Extract the [x, y] coordinate from the center of the cell holding the provided text.  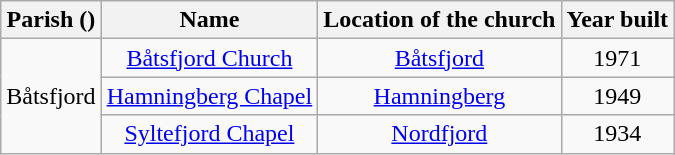
Parish () [51, 20]
Nordfjord [440, 134]
Båtsfjord Church [210, 58]
1934 [618, 134]
Year built [618, 20]
Name [210, 20]
Syltefjord Chapel [210, 134]
Hamningberg [440, 96]
Location of the church [440, 20]
Hamningberg Chapel [210, 96]
1949 [618, 96]
1971 [618, 58]
